Pinpoint the cell where the given text exists, returning its [x, y] midpoint coordinate. 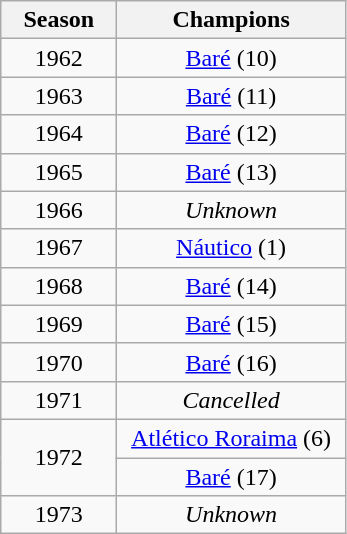
Champions [232, 20]
1972 [59, 457]
Baré (11) [232, 96]
1970 [59, 362]
1973 [59, 515]
1969 [59, 324]
Baré (16) [232, 362]
1962 [59, 58]
1964 [59, 134]
Cancelled [232, 400]
Náutico (1) [232, 248]
1966 [59, 210]
Baré (14) [232, 286]
Baré (12) [232, 134]
1971 [59, 400]
Season [59, 20]
Baré (10) [232, 58]
Atlético Roraima (6) [232, 438]
Baré (15) [232, 324]
1968 [59, 286]
Baré (13) [232, 172]
Baré (17) [232, 477]
1967 [59, 248]
1965 [59, 172]
1963 [59, 96]
